Determine the [X, Y] coordinate at the center of the cell enclosing the given text.  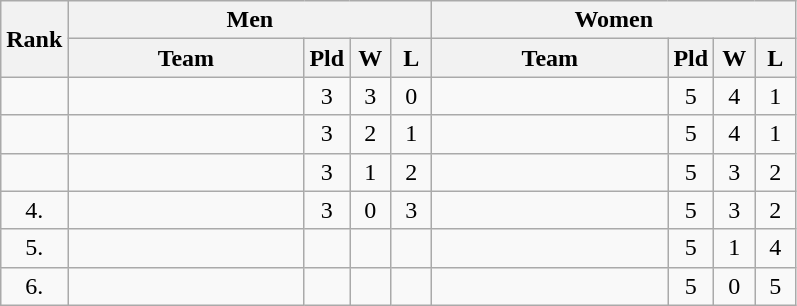
5. [34, 248]
4. [34, 210]
6. [34, 286]
Men [250, 20]
Rank [34, 39]
Women [614, 20]
